Provide the [x, y] coordinate of the cell's center where the given text is located.  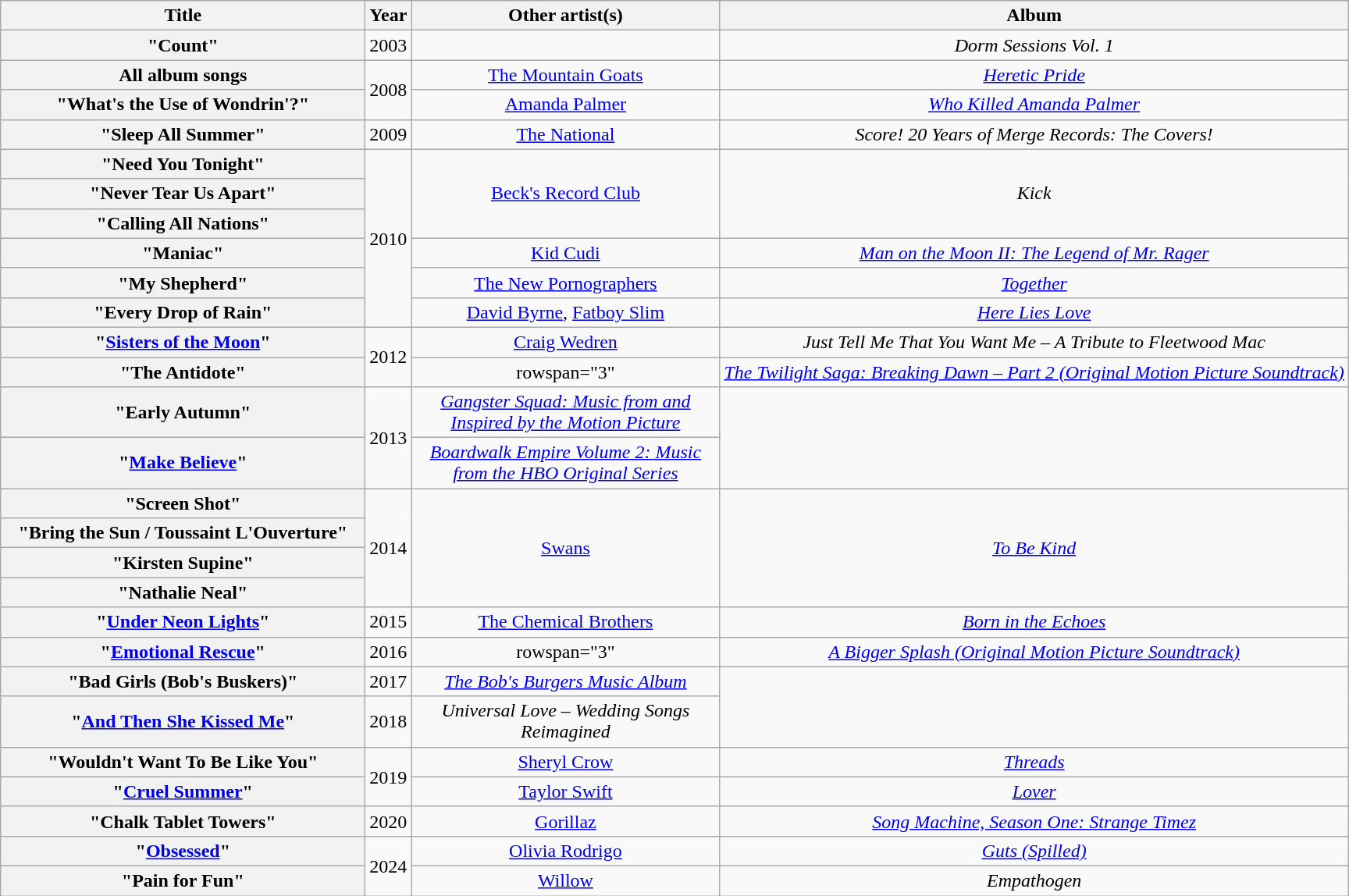
2014 [389, 548]
Who Killed Amanda Palmer [1034, 105]
2019 [389, 777]
"Need You Tonight" [183, 164]
Together [1034, 283]
"Maniac" [183, 253]
"Early Autumn" [183, 412]
The Mountain Goats [565, 75]
"The Antidote" [183, 372]
A Bigger Splash (Original Motion Picture Soundtrack) [1034, 652]
"Screen Shot" [183, 503]
2009 [389, 134]
The Chemical Brothers [565, 622]
Year [389, 16]
Gangster Squad: Music from and Inspired by the Motion Picture [565, 412]
"Pain for Fun" [183, 880]
Just Tell Me That You Want Me – A Tribute to Fleetwood Mac [1034, 342]
2016 [389, 652]
Universal Love – Wedding Songs Reimagined [565, 721]
2012 [389, 357]
To Be Kind [1034, 548]
2024 [389, 866]
"Bad Girls (Bob's Buskers)" [183, 681]
2008 [389, 90]
The National [565, 134]
Born in the Echoes [1034, 622]
Here Lies Love [1034, 312]
2013 [389, 438]
Amanda Palmer [565, 105]
Sheryl Crow [565, 762]
All album songs [183, 75]
David Byrne, Fatboy Slim [565, 312]
Guts (Spilled) [1034, 851]
"Kirsten Supine" [183, 563]
"Sisters of the Moon" [183, 342]
"Under Neon Lights" [183, 622]
"Chalk Tablet Towers" [183, 821]
The Twilight Saga: Breaking Dawn – Part 2 (Original Motion Picture Soundtrack) [1034, 372]
2010 [389, 238]
Lover [1034, 791]
2017 [389, 681]
"Every Drop of Rain" [183, 312]
Craig Wedren [565, 342]
Album [1034, 16]
"Calling All Nations" [183, 223]
Other artist(s) [565, 16]
"Never Tear Us Apart" [183, 194]
"Count" [183, 45]
Olivia Rodrigo [565, 851]
2015 [389, 622]
The Bob's Burgers Music Album [565, 681]
Swans [565, 548]
2018 [389, 721]
Song Machine, Season One: Strange Timez [1034, 821]
"Wouldn't Want To Be Like You" [183, 762]
"Make Believe" [183, 464]
Boardwalk Empire Volume 2: Music from the HBO Original Series [565, 464]
Willow [565, 880]
Heretic Pride [1034, 75]
2020 [389, 821]
Beck's Record Club [565, 194]
"And Then She Kissed Me" [183, 721]
Threads [1034, 762]
The New Pornographers [565, 283]
"Sleep All Summer" [183, 134]
Empathogen [1034, 880]
"Bring the Sun / Toussaint L'Ouverture" [183, 533]
"Nathalie Neal" [183, 592]
Man on the Moon II: The Legend of Mr. Rager [1034, 253]
Dorm Sessions Vol. 1 [1034, 45]
Kid Cudi [565, 253]
"What's the Use of Wondrin'?" [183, 105]
Kick [1034, 194]
Gorillaz [565, 821]
"Cruel Summer" [183, 791]
Taylor Swift [565, 791]
"Obsessed" [183, 851]
"My Shepherd" [183, 283]
Title [183, 16]
"Emotional Rescue" [183, 652]
Score! 20 Years of Merge Records: The Covers! [1034, 134]
2003 [389, 45]
